Pinpoint the cell where the given text exists, returning its [X, Y] midpoint coordinate. 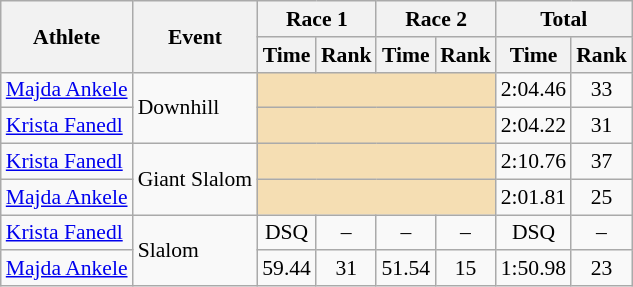
Event [196, 36]
Total [564, 19]
25 [602, 197]
59.44 [286, 269]
Race 2 [436, 19]
Downhill [196, 108]
Athlete [67, 36]
33 [602, 90]
2:01.81 [534, 197]
15 [466, 269]
2:04.22 [534, 126]
Giant Slalom [196, 180]
1:50.98 [534, 269]
Race 1 [316, 19]
Slalom [196, 250]
2:04.46 [534, 90]
2:10.76 [534, 162]
37 [602, 162]
51.54 [406, 269]
23 [602, 269]
